Output the [X, Y] coordinate of the center of the cell containing the given text.  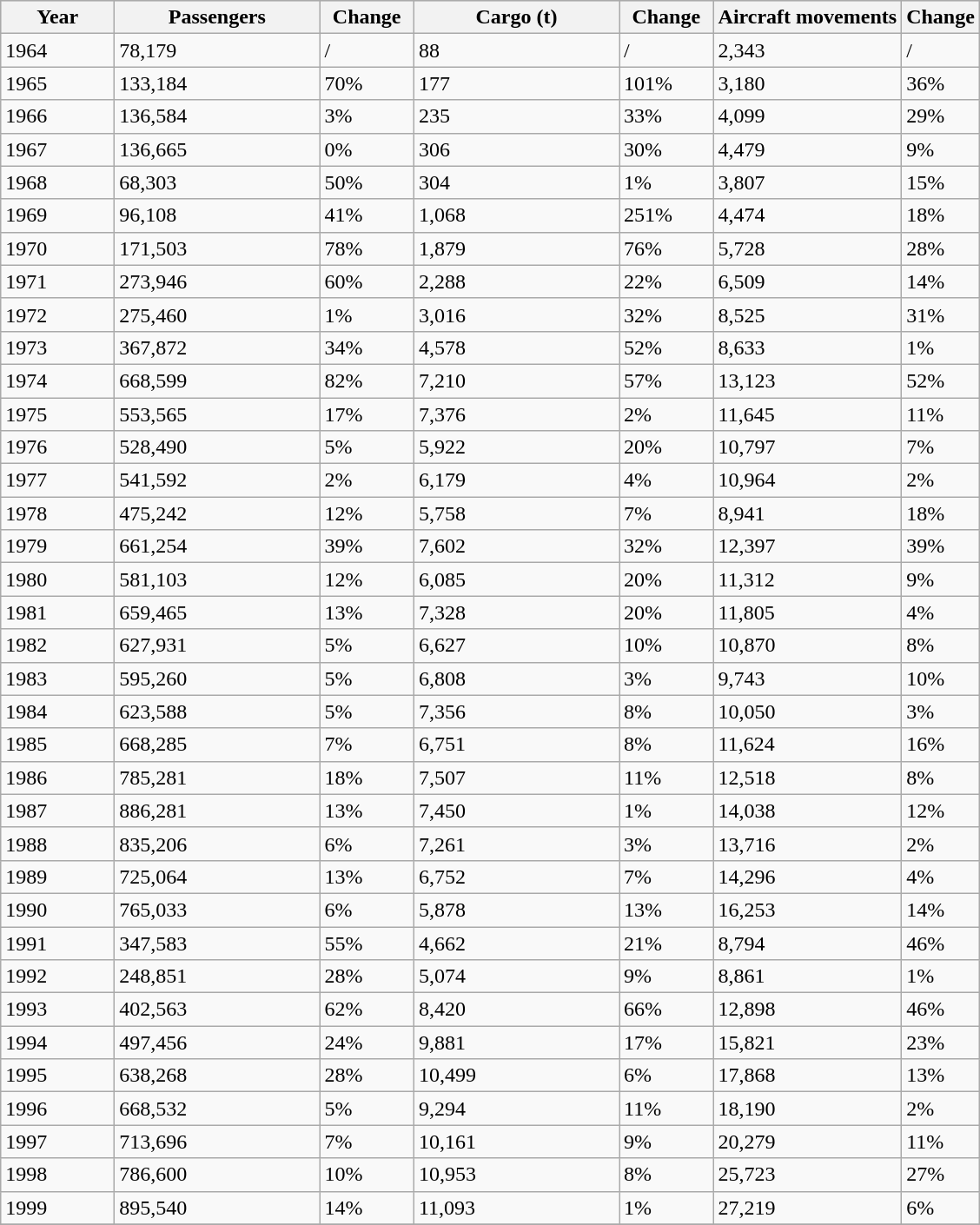
171,503 [217, 248]
10,499 [516, 1076]
136,584 [217, 116]
835,206 [217, 844]
638,268 [217, 1076]
497,456 [217, 1043]
10,797 [808, 447]
1985 [57, 745]
668,599 [217, 381]
9,743 [808, 679]
1970 [57, 248]
Passengers [217, 17]
475,242 [217, 513]
36% [941, 83]
7,602 [516, 546]
7,261 [516, 844]
306 [516, 149]
1967 [57, 149]
1995 [57, 1076]
78,179 [217, 50]
7,210 [516, 381]
8,420 [516, 1010]
1966 [57, 116]
57% [665, 381]
1998 [57, 1175]
553,565 [217, 414]
725,064 [217, 877]
5,728 [808, 248]
1981 [57, 612]
4,099 [808, 116]
886,281 [217, 811]
1997 [57, 1142]
8,525 [808, 315]
1987 [57, 811]
273,946 [217, 281]
1992 [57, 977]
20,279 [808, 1142]
76% [665, 248]
11,093 [516, 1208]
11,645 [808, 414]
66% [665, 1010]
6,751 [516, 745]
1974 [57, 381]
11,312 [808, 579]
Year [57, 17]
1988 [57, 844]
25,723 [808, 1175]
304 [516, 182]
7,328 [516, 612]
9,294 [516, 1109]
12,898 [808, 1010]
13,123 [808, 381]
8,633 [808, 348]
34% [367, 348]
8,794 [808, 943]
235 [516, 116]
785,281 [217, 778]
60% [367, 281]
50% [367, 182]
1999 [57, 1208]
668,285 [217, 745]
1969 [57, 215]
16% [941, 745]
2,288 [516, 281]
0% [367, 149]
248,851 [217, 977]
6,627 [516, 646]
30% [665, 149]
7,507 [516, 778]
1,879 [516, 248]
595,260 [217, 679]
22% [665, 281]
3,016 [516, 315]
13,716 [808, 844]
15% [941, 182]
33% [665, 116]
6,808 [516, 679]
12,518 [808, 778]
10,050 [808, 712]
136,665 [217, 149]
7,376 [516, 414]
70% [367, 83]
4,578 [516, 348]
5,878 [516, 910]
11,624 [808, 745]
402,563 [217, 1010]
6,179 [516, 480]
5,922 [516, 447]
4,479 [808, 149]
8,941 [808, 513]
1973 [57, 348]
7,356 [516, 712]
765,033 [217, 910]
62% [367, 1010]
88 [516, 50]
21% [665, 943]
6,509 [808, 281]
1976 [57, 447]
Cargo (t) [516, 17]
55% [367, 943]
367,872 [217, 348]
1971 [57, 281]
10,870 [808, 646]
24% [367, 1043]
82% [367, 381]
10,953 [516, 1175]
1978 [57, 513]
29% [941, 116]
78% [367, 248]
3,180 [808, 83]
1990 [57, 910]
5,074 [516, 977]
1975 [57, 414]
10,964 [808, 480]
713,696 [217, 1142]
101% [665, 83]
18,190 [808, 1109]
541,592 [217, 480]
623,588 [217, 712]
1968 [57, 182]
14,296 [808, 877]
4,474 [808, 215]
1994 [57, 1043]
1980 [57, 579]
31% [941, 315]
27% [941, 1175]
133,184 [217, 83]
1984 [57, 712]
12,397 [808, 546]
14,038 [808, 811]
1965 [57, 83]
786,600 [217, 1175]
6,085 [516, 579]
41% [367, 215]
4,662 [516, 943]
2,343 [808, 50]
Aircraft movements [808, 17]
1972 [57, 315]
1964 [57, 50]
5,758 [516, 513]
1996 [57, 1109]
1983 [57, 679]
177 [516, 83]
23% [941, 1043]
96,108 [217, 215]
659,465 [217, 612]
581,103 [217, 579]
10,161 [516, 1142]
1979 [57, 546]
251% [665, 215]
1986 [57, 778]
15,821 [808, 1043]
8,861 [808, 977]
7,450 [516, 811]
275,460 [217, 315]
11,805 [808, 612]
347,583 [217, 943]
27,219 [808, 1208]
17,868 [808, 1076]
1991 [57, 943]
16,253 [808, 910]
1977 [57, 480]
6,752 [516, 877]
1,068 [516, 215]
1989 [57, 877]
668,532 [217, 1109]
627,931 [217, 646]
661,254 [217, 546]
3,807 [808, 182]
1993 [57, 1010]
1982 [57, 646]
895,540 [217, 1208]
9,881 [516, 1043]
68,303 [217, 182]
528,490 [217, 447]
